Locate the cell with the specified text and output its [x, y] center coordinate. 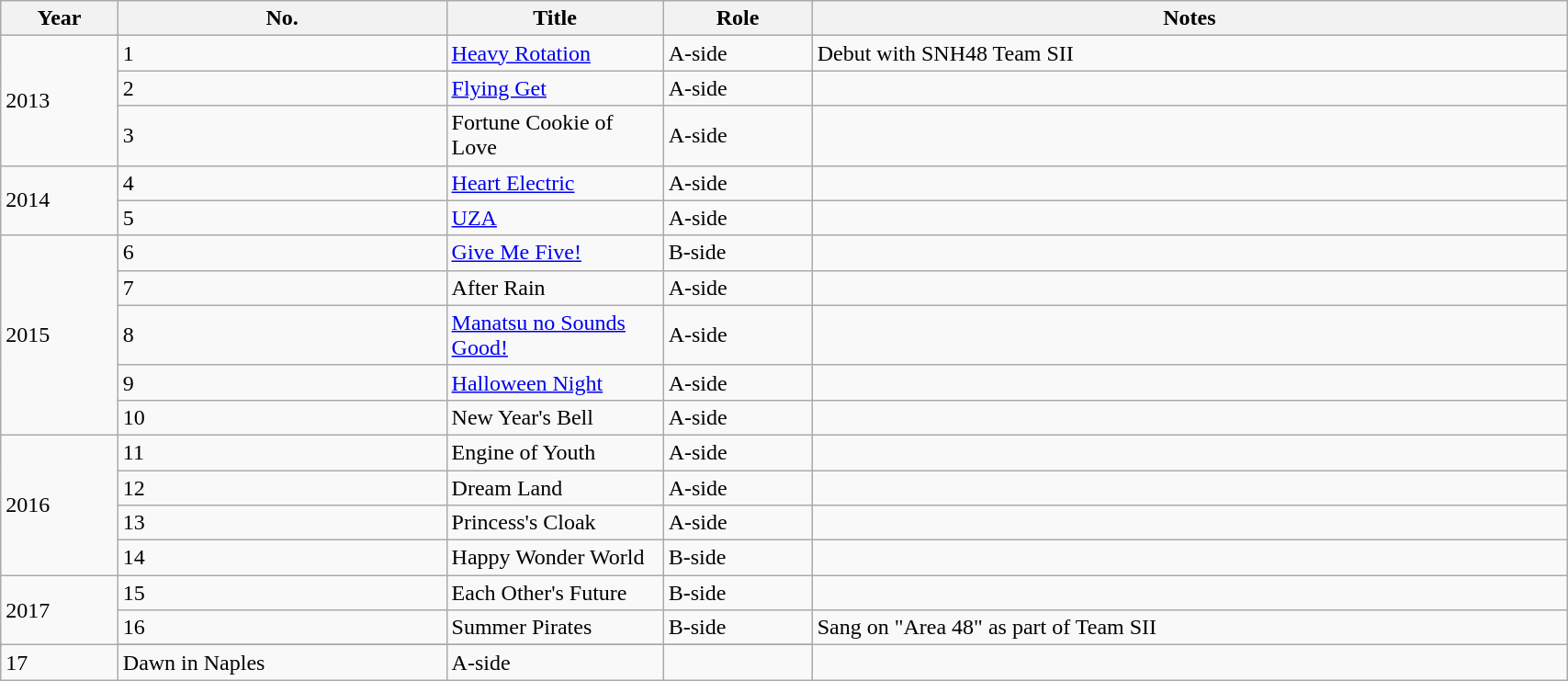
Dawn in Naples [282, 663]
3 [282, 136]
15 [282, 593]
2017 [60, 610]
8 [282, 335]
Fortune Cookie of Love [555, 136]
7 [282, 288]
Role [738, 18]
Happy Wonder World [555, 558]
Dream Land [555, 488]
6 [282, 253]
14 [282, 558]
Flying Get [555, 88]
Manatsu no Sounds Good! [555, 335]
17 [60, 663]
4 [282, 183]
9 [282, 382]
2013 [60, 101]
Princess's Cloak [555, 523]
Title [555, 18]
No. [282, 18]
Year [60, 18]
10 [282, 417]
Notes [1190, 18]
Give Me Five! [555, 253]
Heavy Rotation [555, 53]
Debut with SNH48 Team SII [1190, 53]
13 [282, 523]
2 [282, 88]
After Rain [555, 288]
2016 [60, 505]
Sang on "Area 48" as part of Team SII [1190, 628]
2014 [60, 200]
UZA [555, 218]
11 [282, 452]
Halloween Night [555, 382]
Engine of Youth [555, 452]
Each Other's Future [555, 593]
1 [282, 53]
16 [282, 628]
2015 [60, 335]
Heart Electric [555, 183]
Summer Pirates [555, 628]
New Year's Bell [555, 417]
12 [282, 488]
5 [282, 218]
